Locate the cell with the specified text and output its [x, y] center coordinate. 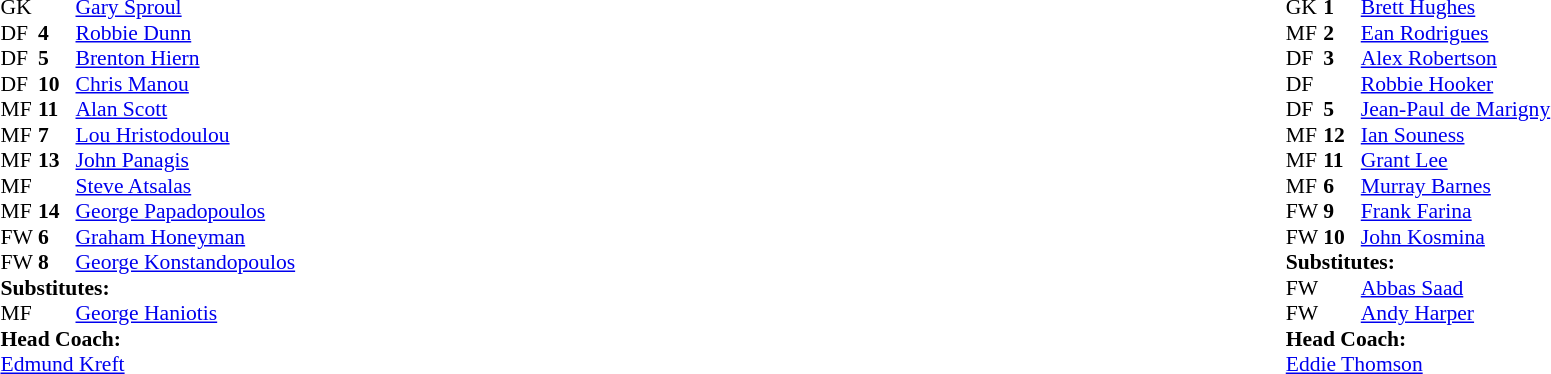
John Kosmina [1456, 237]
Grant Lee [1456, 161]
13 [57, 161]
Frank Farina [1456, 211]
4 [57, 33]
Murray Barnes [1456, 186]
14 [57, 211]
3 [1342, 59]
Robbie Hooker [1456, 84]
George Haniotis [186, 313]
Andy Harper [1456, 313]
Alan Scott [186, 109]
2 [1342, 33]
7 [57, 135]
George Papadopoulos [186, 211]
12 [1342, 135]
George Konstandopoulos [186, 263]
Brenton Hiern [186, 59]
Steve Atsalas [186, 186]
Robbie Dunn [186, 33]
Alex Robertson [1456, 59]
Abbas Saad [1456, 288]
Jean-Paul de Marigny [1456, 109]
Lou Hristodoulou [186, 135]
8 [57, 263]
Chris Manou [186, 84]
John Panagis [186, 161]
9 [1342, 211]
Ean Rodrigues [1456, 33]
Ian Souness [1456, 135]
Graham Honeyman [186, 237]
